Determine the [x, y] coordinate at the center of the cell enclosing the given text.  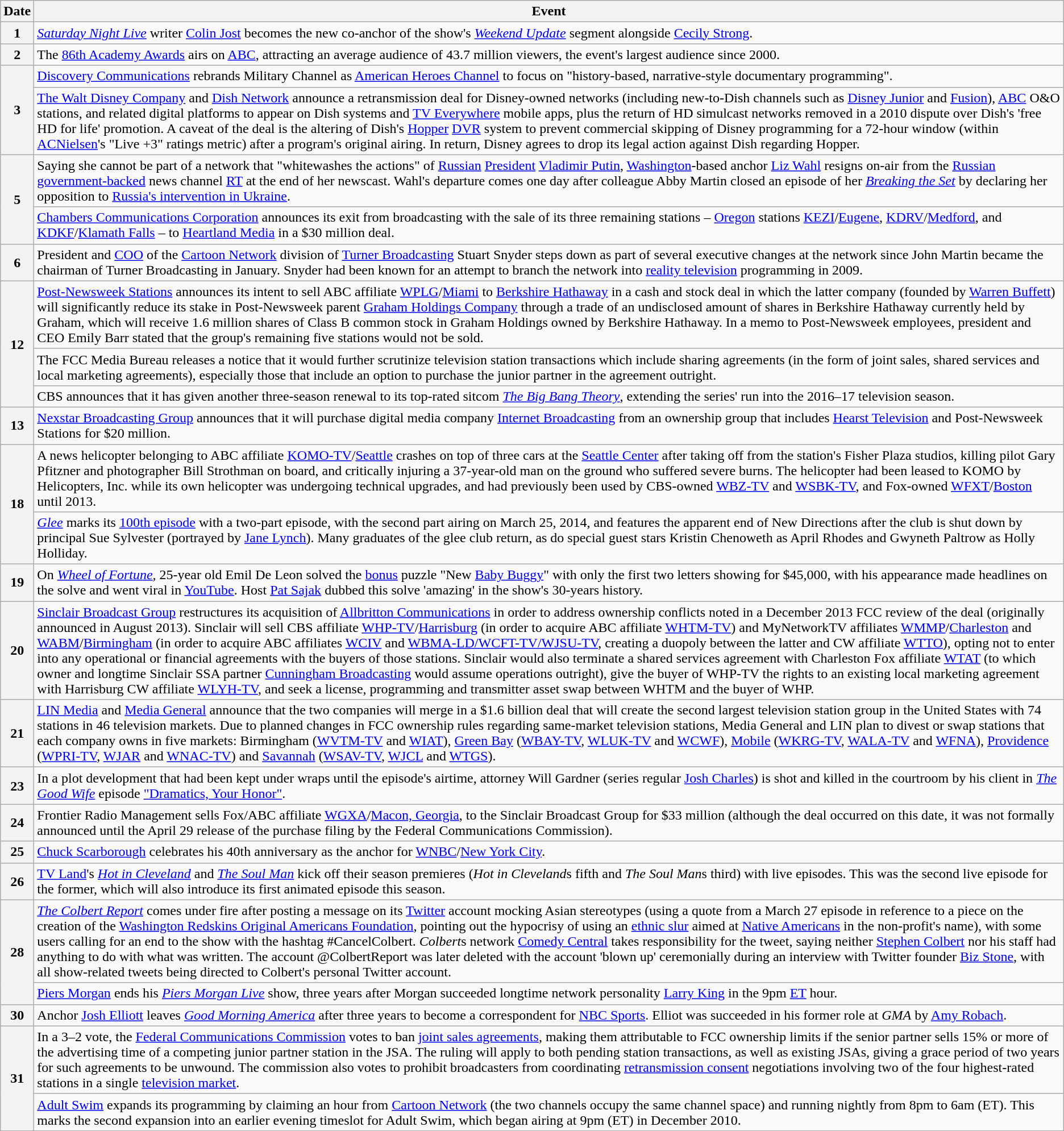
20 [17, 650]
28 [17, 952]
25 [17, 852]
13 [17, 425]
12 [17, 344]
Date [17, 11]
Discovery Communications rebrands Military Channel as American Heroes Channel to focus on "history-based, narrative-style documentary programming". [549, 76]
Saturday Night Live writer Colin Jost becomes the new co-anchor of the show's Weekend Update segment alongside Cecily Strong. [549, 33]
30 [17, 1015]
Chuck Scarborough celebrates his 40th anniversary as the anchor for WNBC/New York City. [549, 852]
31 [17, 1078]
23 [17, 785]
5 [17, 199]
3 [17, 110]
1 [17, 33]
The 86th Academy Awards airs on ABC, attracting an average audience of 43.7 million viewers, the event's largest audience since 2000. [549, 55]
2 [17, 55]
6 [17, 263]
24 [17, 823]
Piers Morgan ends his Piers Morgan Live show, three years after Morgan succeeded longtime network personality Larry King in the 9pm ET hour. [549, 993]
26 [17, 881]
21 [17, 733]
18 [17, 505]
19 [17, 583]
Event [549, 11]
